Capture the cell that displays the provided text and extract its [x, y] central coordinate. 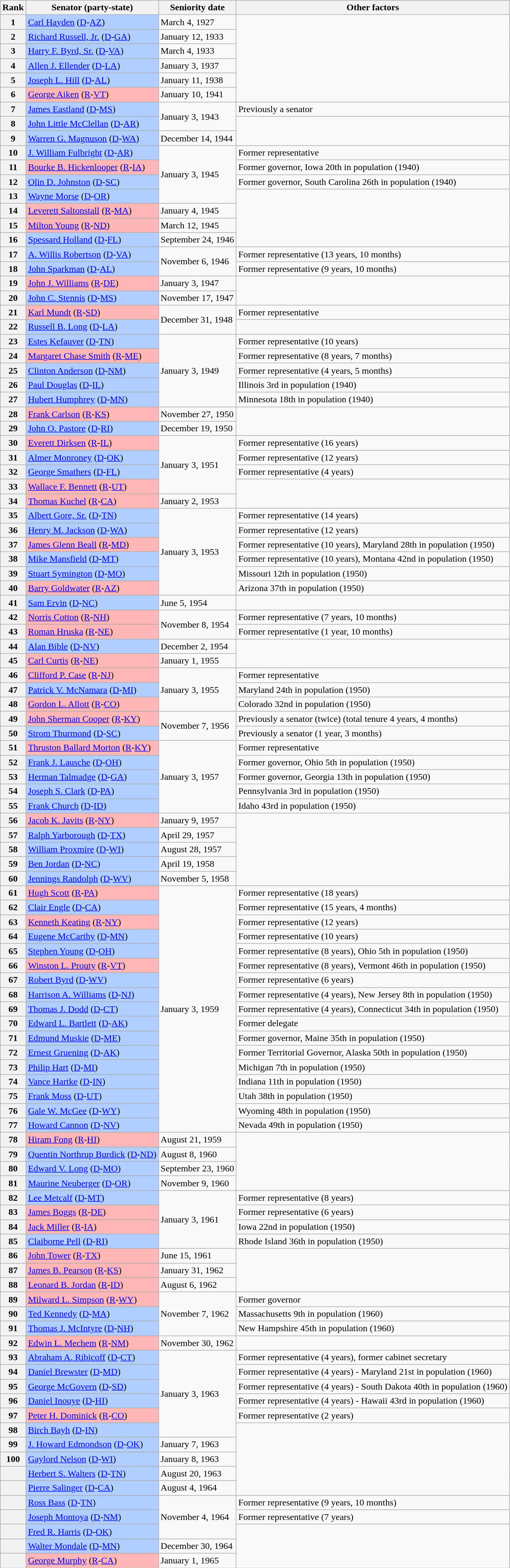
Former representative (4 years), New Jersey 8th in population (1950) [373, 994]
81 [13, 1183]
Wallace F. Bennett (R-UT) [92, 487]
John Tower (R-TX) [92, 1256]
Roman Hruska (R-NE) [92, 631]
32 [13, 472]
Henry M. Jackson (D-WA) [92, 530]
August 8, 1960 [198, 1154]
65 [13, 951]
J. William Fulbright (D-AR) [92, 153]
December 14, 1944 [198, 138]
Iowa 22nd in population (1950) [373, 1227]
78 [13, 1140]
December 19, 1950 [198, 429]
Warren G. Magnuson (D-WA) [92, 138]
Former representative (15 years, 4 months) [373, 908]
79 [13, 1154]
Harrison A. Williams (D-NJ) [92, 994]
Thomas J. Dodd (D-CT) [92, 1009]
86 [13, 1256]
January 11, 1938 [198, 80]
January 12, 1933 [198, 37]
Paul Douglas (D-IL) [92, 385]
Missouri 12th in population (1950) [373, 574]
Jacob K. Javits (R-NY) [92, 820]
Former governor, Iowa 20th in population (1940) [373, 167]
Other factors [373, 8]
41 [13, 602]
Barry Goldwater (R-AZ) [92, 588]
72 [13, 1052]
August 28, 1957 [198, 849]
27 [13, 399]
January 1, 1965 [198, 1560]
53 [13, 777]
49 [13, 719]
Frank Moss (D-UT) [92, 1096]
Former governor, Maine 35th in population (1950) [373, 1038]
19 [13, 283]
Former representative (4 years) - Hawaii 43rd in population (1960) [373, 1401]
December 2, 1954 [198, 646]
Nevada 49th in population (1950) [373, 1125]
Hiram Fong (R-HI) [92, 1140]
James Glenn Beall (R-MD) [92, 545]
30 [13, 443]
Abraham A. Ribicoff (D-CT) [92, 1358]
8 [13, 124]
August 21, 1959 [198, 1140]
January 3, 1945 [198, 174]
68 [13, 994]
George Smathers (D-FL) [92, 472]
Edmund Muskie (D-ME) [92, 1038]
John Little McClellan (D-AR) [92, 124]
January 3, 1961 [198, 1219]
60 [13, 878]
Ross Bass (D-TN) [92, 1502]
15 [13, 225]
A. Willis Robertson (D-VA) [92, 254]
Peter H. Dominick (R-CO) [92, 1415]
November 17, 1947 [198, 298]
3 [13, 51]
80 [13, 1169]
12 [13, 182]
Former governor [373, 1299]
58 [13, 849]
Minnesota 18th in population (1940) [373, 399]
Arizona 37th in population (1950) [373, 588]
January 3, 1949 [198, 370]
January 8, 1963 [198, 1459]
George McGovern (D-SD) [92, 1386]
Former representative (7 years) [373, 1517]
Former representative (8 years, 7 months) [373, 356]
Leonard B. Jordan (R-ID) [92, 1285]
Stephen Young (D-OH) [92, 951]
28 [13, 414]
Gale W. McGee (D-WY) [92, 1111]
January 3, 1955 [198, 690]
Quentin Northrup Burdick (D-ND) [92, 1154]
November 7, 1956 [198, 726]
John O. Pastore (D-RI) [92, 429]
Pennsylvania 3rd in population (1950) [373, 791]
13 [13, 196]
Philip Hart (D-MI) [92, 1067]
Strom Thurmond (D-SC) [92, 733]
September 24, 1946 [198, 240]
5 [13, 80]
April 29, 1957 [198, 835]
Former representative (2 years) [373, 1415]
73 [13, 1067]
Joseph L. Hill (D-AL) [92, 80]
November 5, 1958 [198, 878]
92 [13, 1343]
Allen J. Ellender (D-LA) [92, 66]
Frank Church (D-ID) [92, 806]
11 [13, 167]
Former representative (8 years), Vermont 46th in population (1950) [373, 966]
Birch Bayh (D-IN) [92, 1430]
Idaho 43rd in population (1950) [373, 806]
61 [13, 893]
Former representative (8 years) [373, 1198]
39 [13, 574]
25 [13, 370]
January 3, 1963 [198, 1394]
35 [13, 516]
Claiborne Pell (D-RI) [92, 1241]
64 [13, 937]
Former representative (1 year, 10 months) [373, 631]
34 [13, 501]
March 4, 1927 [198, 22]
Estes Kefauver (D-TN) [92, 341]
Pierre Salinger (D-CA) [92, 1488]
January 10, 1941 [198, 95]
Former representative (13 years, 10 months) [373, 254]
Eugene McCarthy (D-MN) [92, 937]
Sam Ervin (D-NC) [92, 602]
Utah 38th in population (1950) [373, 1096]
January 3, 1957 [198, 777]
January 3, 1937 [198, 66]
Robert Byrd (D-WV) [92, 980]
Wayne Morse (D-OR) [92, 196]
Previously a senator (twice) (total tenure 4 years, 4 months) [373, 719]
90 [13, 1314]
46 [13, 675]
96 [13, 1401]
69 [13, 1009]
Previously a senator (1 year, 3 months) [373, 733]
52 [13, 762]
75 [13, 1096]
August 4, 1964 [198, 1488]
Harry F. Byrd, Sr. (D-VA) [92, 51]
Kenneth Keating (R-NY) [92, 922]
88 [13, 1285]
33 [13, 487]
Bourke B. Hickenlooper (R-IA) [92, 167]
51 [13, 748]
Clinton Anderson (D-NM) [92, 370]
Wyoming 48th in population (1950) [373, 1111]
Frank J. Lausche (D-OH) [92, 762]
38 [13, 559]
Former governor, Ohio 5th in population (1950) [373, 762]
January 3, 1947 [198, 283]
97 [13, 1415]
John Sparkman (D-AL) [92, 269]
17 [13, 254]
January 7, 1963 [198, 1444]
50 [13, 733]
95 [13, 1386]
Jack Miller (R-IA) [92, 1227]
98 [13, 1430]
16 [13, 240]
Albert Gore, Sr. (D-TN) [92, 516]
62 [13, 908]
June 5, 1954 [198, 602]
Richard Russell, Jr. (D-GA) [92, 37]
76 [13, 1111]
24 [13, 356]
Seniority date [198, 8]
89 [13, 1299]
Jennings Randolph (D-WV) [92, 878]
Carl Hayden (D-AZ) [92, 22]
Former representative (4 years) - South Dakota 40th in population (1960) [373, 1386]
26 [13, 385]
2 [13, 37]
Rank [13, 8]
31 [13, 458]
44 [13, 646]
Spessard Holland (D-FL) [92, 240]
J. Howard Edmondson (D-OK) [92, 1444]
59 [13, 864]
Former Territorial Governor, Alaska 50th in population (1950) [373, 1052]
36 [13, 530]
6 [13, 95]
56 [13, 820]
April 19, 1958 [198, 864]
18 [13, 269]
55 [13, 806]
September 23, 1960 [198, 1169]
Milward L. Simpson (R-WY) [92, 1299]
Howard Cannon (D-NV) [92, 1125]
January 1, 1955 [198, 661]
James B. Pearson (R-KS) [92, 1270]
Senator (party-state) [92, 8]
83 [13, 1212]
7 [13, 109]
Daniel Brewster (D-MD) [92, 1372]
Gordon L. Allott (R-CO) [92, 704]
Edward V. Long (D-MO) [92, 1169]
November 27, 1950 [198, 414]
Fred R. Harris (D-OK) [92, 1531]
84 [13, 1227]
Ralph Yarborough (D-TX) [92, 835]
November 8, 1954 [198, 624]
Maryland 24th in population (1950) [373, 690]
Thomas J. McIntyre (D-NH) [92, 1328]
November 30, 1962 [198, 1343]
John Sherman Cooper (R-KY) [92, 719]
Walter Mondale (D-MN) [92, 1546]
August 6, 1962 [198, 1285]
91 [13, 1328]
77 [13, 1125]
Former delegate [373, 1023]
Leverett Saltonstall (R-MA) [92, 211]
87 [13, 1270]
Clifford P. Case (R-NJ) [92, 675]
Former representative (18 years) [373, 893]
January 3, 1959 [198, 1009]
Stuart Symington (D-MO) [92, 574]
January 3, 1953 [198, 552]
Massachusetts 9th in population (1960) [373, 1314]
Former representative (10 years), Montana 42nd in population (1950) [373, 559]
Colorado 32nd in population (1950) [373, 704]
November 6, 1946 [198, 262]
Former representative (4 years) - Maryland 21st in population (1960) [373, 1372]
Russell B. Long (D-LA) [92, 327]
Daniel Inouye (D-HI) [92, 1401]
71 [13, 1038]
Thomas Kuchel (R-CA) [92, 501]
James Boggs (R-DE) [92, 1212]
Mike Mansfield (D-MT) [92, 559]
Winston L. Prouty (R-VT) [92, 966]
Lee Metcalf (D-MT) [92, 1198]
Former representative (14 years) [373, 516]
Herman Talmadge (D-GA) [92, 777]
January 3, 1951 [198, 465]
March 12, 1945 [198, 225]
Former governor, Georgia 13th in population (1950) [373, 777]
January 4, 1945 [198, 211]
Former governor, South Carolina 26th in population (1940) [373, 182]
Olin D. Johnston (D-SC) [92, 182]
37 [13, 545]
December 30, 1964 [198, 1546]
Illinois 3rd in population (1940) [373, 385]
Alan Bible (D-NV) [92, 646]
94 [13, 1372]
Ernest Gruening (D-AK) [92, 1052]
Everett Dirksen (R-IL) [92, 443]
14 [13, 211]
43 [13, 631]
Former representative (7 years, 10 months) [373, 617]
22 [13, 327]
George Murphy (R-CA) [92, 1560]
January 3, 1943 [198, 116]
4 [13, 66]
Edward L. Bartlett (D-AK) [92, 1023]
40 [13, 588]
Maurine Neuberger (D-OR) [92, 1183]
November 4, 1964 [198, 1517]
George Aiken (R-VT) [92, 95]
Former representative (4 years), former cabinet secretary [373, 1358]
William Proxmire (D-WI) [92, 849]
Former representative (8 years), Ohio 5th in population (1950) [373, 951]
Vance Hartke (D-IN) [92, 1081]
Former representative (4 years) [373, 472]
January 2, 1953 [198, 501]
47 [13, 690]
Patrick V. McNamara (D-MI) [92, 690]
Clair Engle (D-CA) [92, 908]
March 4, 1933 [198, 51]
Indiana 11th in population (1950) [373, 1081]
January 9, 1957 [198, 820]
29 [13, 429]
66 [13, 966]
November 7, 1962 [198, 1314]
August 20, 1963 [198, 1473]
20 [13, 298]
Joseph Montoya (D-NM) [92, 1517]
85 [13, 1241]
100 [13, 1459]
54 [13, 791]
January 31, 1962 [198, 1270]
93 [13, 1358]
45 [13, 661]
Former representative (10 years), Maryland 28th in population (1950) [373, 545]
Joseph S. Clark (D-PA) [92, 791]
48 [13, 704]
57 [13, 835]
Edwin L. Mechem (R-NM) [92, 1343]
Rhode Island 36th in population (1950) [373, 1241]
Frank Carlson (R-KS) [92, 414]
74 [13, 1081]
Ben Jordan (D-NC) [92, 864]
Milton Young (R-ND) [92, 225]
82 [13, 1198]
9 [13, 138]
21 [13, 312]
Previously a senator [373, 109]
Gaylord Nelson (D-WI) [92, 1459]
Michigan 7th in population (1950) [373, 1067]
99 [13, 1444]
Former representative (4 years, 5 months) [373, 370]
Hugh Scott (R-PA) [92, 893]
New Hampshire 45th in population (1960) [373, 1328]
John C. Stennis (D-MS) [92, 298]
June 15, 1961 [198, 1256]
Former representative (16 years) [373, 443]
1 [13, 22]
Herbert S. Walters (D-TN) [92, 1473]
Karl Mundt (R-SD) [92, 312]
Margaret Chase Smith (R-ME) [92, 356]
November 9, 1960 [198, 1183]
Norris Cotton (R-NH) [92, 617]
23 [13, 341]
42 [13, 617]
Hubert Humphrey (D-MN) [92, 399]
December 31, 1948 [198, 320]
John J. Williams (R-DE) [92, 283]
James Eastland (D-MS) [92, 109]
63 [13, 922]
10 [13, 153]
Ted Kennedy (D-MA) [92, 1314]
Almer Monroney (D-OK) [92, 458]
Carl Curtis (R-NE) [92, 661]
70 [13, 1023]
Former representative (4 years), Connecticut 34th in population (1950) [373, 1009]
Thruston Ballard Morton (R-KY) [92, 748]
67 [13, 980]
